Find where the given text appears and provide that cell's center as (X, Y) coordinate. 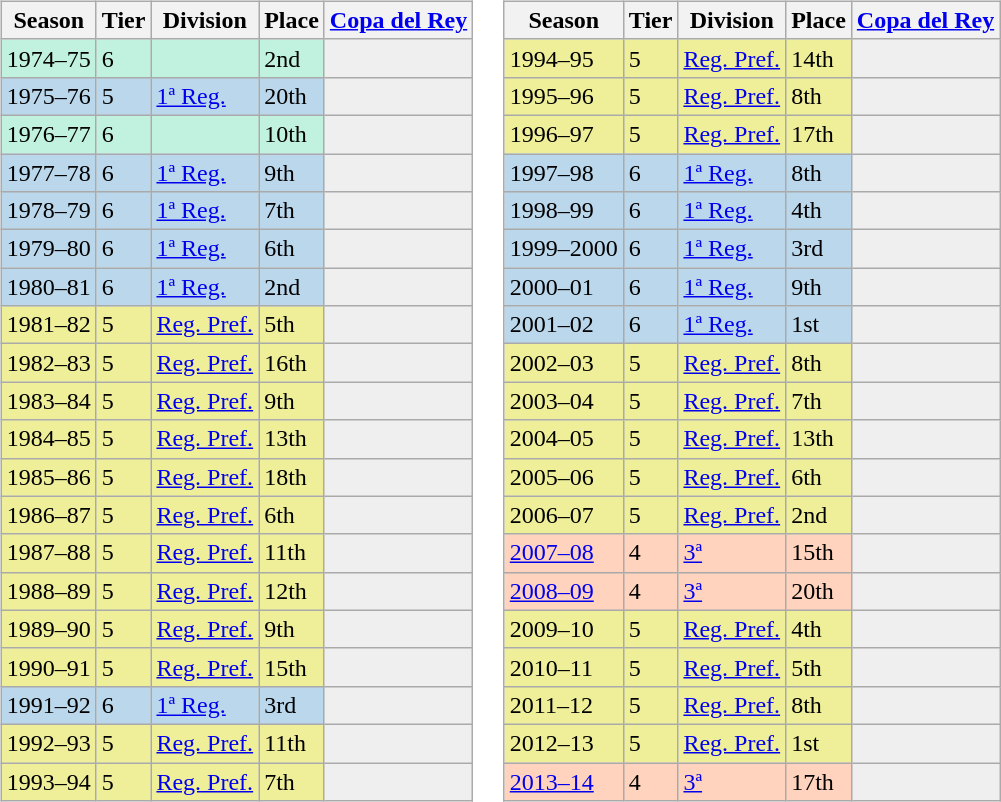
1976–77 (48, 134)
1996–97 (564, 134)
1982–83 (48, 363)
1983–84 (48, 401)
1986–87 (48, 515)
1975–76 (48, 96)
2006–07 (564, 515)
1999–2000 (564, 249)
1993–94 (48, 781)
14th (819, 58)
1997–98 (564, 173)
2010–11 (564, 667)
18th (292, 477)
1985–86 (48, 477)
1998–99 (564, 211)
10th (292, 134)
2012–13 (564, 743)
2004–05 (564, 439)
2011–12 (564, 705)
1974–75 (48, 58)
1990–91 (48, 667)
2005–06 (564, 477)
2001–02 (564, 325)
2008–09 (564, 591)
1987–88 (48, 553)
1995–96 (564, 96)
12th (292, 591)
2000–01 (564, 287)
1980–81 (48, 287)
2009–10 (564, 629)
16th (292, 363)
1981–82 (48, 325)
1979–80 (48, 249)
1994–95 (564, 58)
1989–90 (48, 629)
2013–14 (564, 781)
1977–78 (48, 173)
2002–03 (564, 363)
1978–79 (48, 211)
1992–93 (48, 743)
2007–08 (564, 553)
1991–92 (48, 705)
1984–85 (48, 439)
1988–89 (48, 591)
2003–04 (564, 401)
